Scan for the cell matching the given text and deliver its [X, Y] coordinate at center. 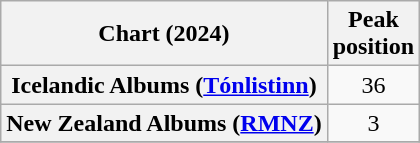
3 [373, 123]
New Zealand Albums (RMNZ) [164, 123]
36 [373, 85]
Icelandic Albums (Tónlistinn) [164, 85]
Peakposition [373, 34]
Chart (2024) [164, 34]
